Capture the cell that displays the provided text and extract its (x, y) central coordinate. 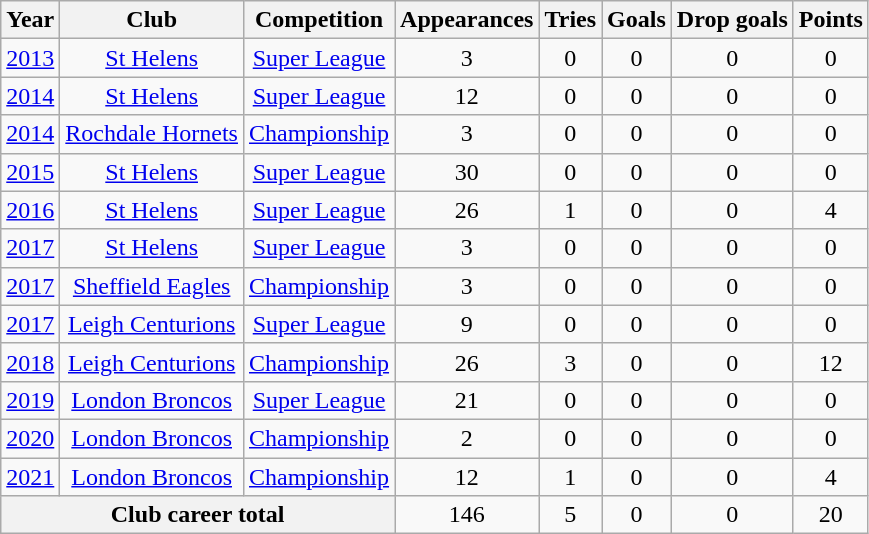
Sheffield Eagles (152, 286)
Competition (318, 20)
2 (467, 438)
30 (467, 172)
2016 (30, 210)
2020 (30, 438)
20 (830, 515)
Tries (570, 20)
2021 (30, 477)
Club (152, 20)
9 (467, 324)
2019 (30, 400)
2013 (30, 58)
21 (467, 400)
Club career total (198, 515)
2015 (30, 172)
Rochdale Hornets (152, 134)
Appearances (467, 20)
Goals (637, 20)
Points (830, 20)
146 (467, 515)
5 (570, 515)
2018 (30, 362)
Drop goals (732, 20)
Year (30, 20)
